Provide the [x, y] coordinate of the cell's center where the given text is located.  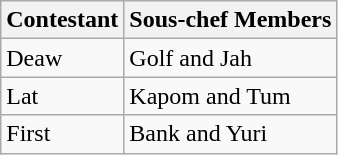
Sous-chef Members [230, 20]
Deaw [62, 58]
Contestant [62, 20]
Kapom and Tum [230, 96]
Golf and Jah [230, 58]
First [62, 134]
Bank and Yuri [230, 134]
Lat [62, 96]
